From the cell containing the given text, extract its center point as [x, y] coordinate. 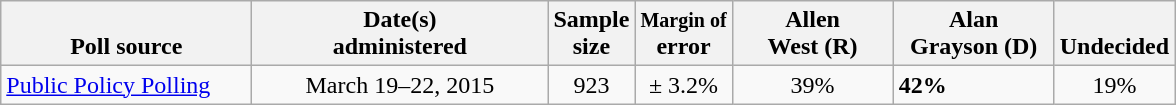
923 [592, 85]
Poll source [126, 34]
Public Policy Polling [126, 85]
AlanGrayson (D) [974, 34]
± 3.2% [684, 85]
19% [1114, 85]
42% [974, 85]
Date(s)administered [400, 34]
Undecided [1114, 34]
Margin oferror [684, 34]
March 19–22, 2015 [400, 85]
Samplesize [592, 34]
39% [812, 85]
AllenWest (R) [812, 34]
